Locate the cell with the specified text and output its [X, Y] center coordinate. 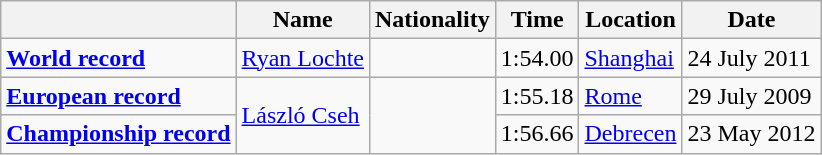
24 July 2011 [752, 58]
Shanghai [630, 58]
1:54.00 [537, 58]
Date [752, 20]
29 July 2009 [752, 96]
23 May 2012 [752, 134]
László Cseh [302, 115]
World record [118, 58]
Championship record [118, 134]
1:56.66 [537, 134]
Debrecen [630, 134]
Ryan Lochte [302, 58]
Rome [630, 96]
Nationality [432, 20]
Time [537, 20]
Location [630, 20]
1:55.18 [537, 96]
Name [302, 20]
European record [118, 96]
